Return [X, Y] of the center of cell containing provided text 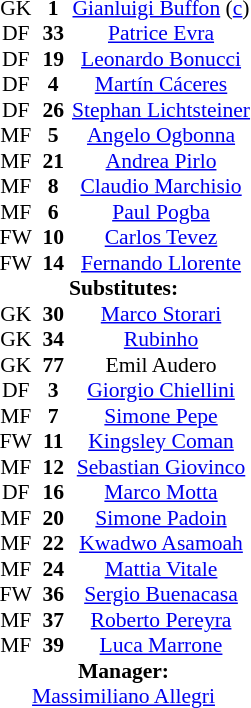
Marco Storari [161, 314]
14 [53, 263]
37 [53, 620]
Martín Cáceres [161, 85]
Emil Audero [161, 365]
22 [53, 543]
Giorgio Chiellini [161, 391]
20 [53, 518]
Angelo Ogbonna [161, 135]
Roberto Pereyra [161, 620]
6 [53, 212]
12 [53, 467]
Paul Pogba [161, 212]
Leonardo Bonucci [161, 59]
5 [53, 135]
39 [53, 645]
Simone Padoin [161, 518]
77 [53, 365]
21 [53, 161]
Marco Motta [161, 493]
Luca Marrone [161, 645]
11 [53, 441]
Rubinho [161, 339]
4 [53, 85]
Mattia Vitale [161, 569]
Sebastian Giovinco [161, 467]
8 [53, 187]
Patrice Evra [161, 33]
Claudio Marchisio [161, 187]
Stephan Lichtsteiner [161, 110]
Simone Pepe [161, 416]
10 [53, 237]
34 [53, 339]
33 [53, 33]
16 [53, 493]
19 [53, 59]
30 [53, 314]
Kwadwo Asamoah [161, 543]
3 [53, 391]
Fernando Llorente [161, 263]
24 [53, 569]
Sergio Buenacasa [161, 595]
Kingsley Coman [161, 441]
7 [53, 416]
36 [53, 595]
Andrea Pirlo [161, 161]
26 [53, 110]
Carlos Tevez [161, 237]
